For the text-containing cell, return its midpoint in [x, y] coordinate format. 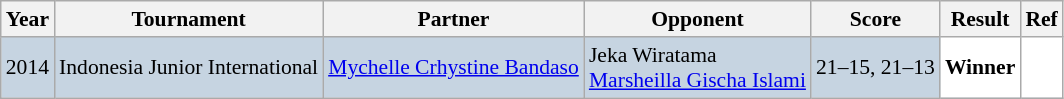
Partner [454, 19]
Score [876, 19]
Indonesia Junior International [188, 68]
Jeka Wiratama Marsheilla Gischa Islami [698, 68]
Opponent [698, 19]
Ref [1041, 19]
Mychelle Crhystine Bandaso [454, 68]
2014 [28, 68]
Winner [980, 68]
Result [980, 19]
Year [28, 19]
21–15, 21–13 [876, 68]
Tournament [188, 19]
